Extract the (X, Y) coordinate from the center of the cell holding the provided text.  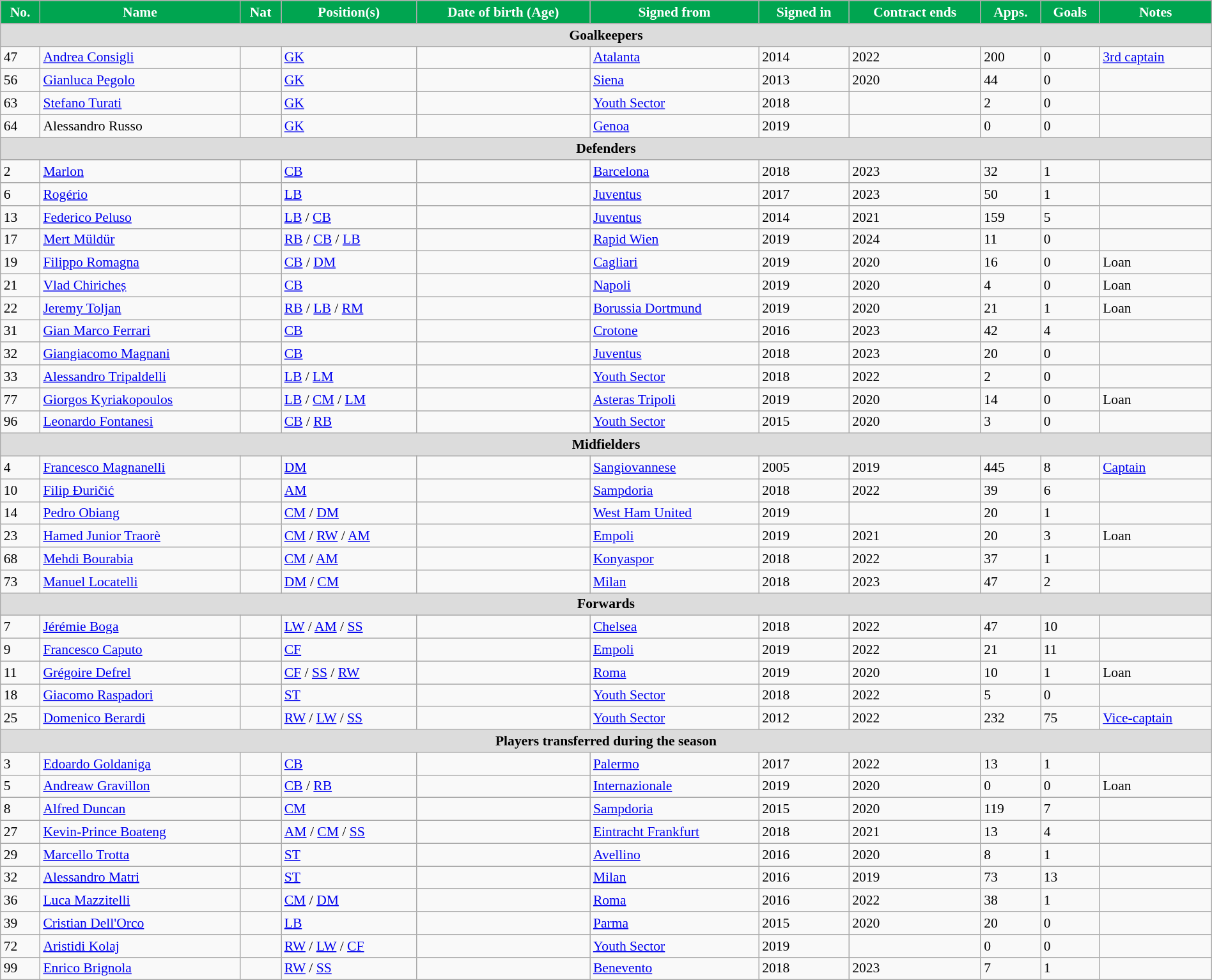
LB / CM / LM (349, 400)
Alfred Duncan (139, 809)
RW / LW / SS (349, 719)
CM / AM (349, 559)
Alessandro Tripaldelli (139, 377)
Federico Peluso (139, 217)
96 (20, 422)
Genoa (674, 126)
Francesco Caputo (139, 650)
Edoardo Goldaniga (139, 764)
CF (349, 650)
Mehdi Bourabia (139, 559)
Name (139, 12)
Andrea Consigli (139, 58)
Borussia Dortmund (674, 308)
Giacomo Raspadori (139, 696)
445 (1010, 468)
Domenico Berardi (139, 719)
Vlad Chiricheș (139, 286)
LB / LM (349, 377)
232 (1010, 719)
Rapid Wien (674, 240)
2005 (804, 468)
33 (20, 377)
Palermo (674, 764)
Filippo Romagna (139, 263)
3rd captain (1156, 58)
Giorgos Kyriakopoulos (139, 400)
29 (20, 855)
Manuel Locatelli (139, 582)
CB / DM (349, 263)
99 (20, 968)
Midfielders (606, 445)
56 (20, 81)
159 (1010, 217)
Aristidi Kolaj (139, 946)
17 (20, 240)
No. (20, 12)
CM / RW / AM (349, 536)
72 (20, 946)
Kevin-Prince Boateng (139, 832)
Grégoire Defrel (139, 673)
CF / SS / RW (349, 673)
Nat (260, 12)
Signed in (804, 12)
Vice-captain (1156, 719)
2013 (804, 81)
Crotone (674, 331)
Marcello Trotta (139, 855)
2024 (915, 240)
27 (20, 832)
Contract ends (915, 12)
Parma (674, 923)
Gian Marco Ferrari (139, 331)
64 (20, 126)
AM (349, 490)
Gianluca Pegolo (139, 81)
LB / CB (349, 217)
Atalanta (674, 58)
Position(s) (349, 12)
DM / CM (349, 582)
RB / LB / RM (349, 308)
Avellino (674, 855)
Signed from (674, 12)
Filip Đuričić (139, 490)
AM / CM / SS (349, 832)
Internazionale (674, 786)
RW / LW / CF (349, 946)
Apps. (1010, 12)
Giangiacomo Magnani (139, 354)
22 (20, 308)
Hamed Junior Traorè (139, 536)
Asteras Tripoli (674, 400)
Stefano Turati (139, 104)
DM (349, 468)
LW / AM / SS (349, 627)
68 (20, 559)
Alessandro Matri (139, 878)
Notes (1156, 12)
Leonardo Fontanesi (139, 422)
Rogério (139, 194)
Marlon (139, 172)
Napoli (674, 286)
42 (1010, 331)
Luca Mazzitelli (139, 901)
31 (20, 331)
Date of birth (Age) (504, 12)
RW / SS (349, 968)
Francesco Magnanelli (139, 468)
Benevento (674, 968)
44 (1010, 81)
36 (20, 901)
16 (1010, 263)
Sangiovannese (674, 468)
Chelsea (674, 627)
25 (20, 719)
2012 (804, 719)
Cagliari (674, 263)
West Ham United (674, 513)
Pedro Obiang (139, 513)
Defenders (606, 149)
RB / CB / LB (349, 240)
Jeremy Toljan (139, 308)
200 (1010, 58)
Forwards (606, 604)
Barcelona (674, 172)
50 (1010, 194)
Enrico Brignola (139, 968)
37 (1010, 559)
18 (20, 696)
23 (20, 536)
Siena (674, 81)
Alessandro Russo (139, 126)
CM (349, 809)
Captain (1156, 468)
Jérémie Boga (139, 627)
9 (20, 650)
77 (20, 400)
38 (1010, 901)
Andreaw Gravillon (139, 786)
19 (20, 263)
119 (1010, 809)
Mert Müldür (139, 240)
Goalkeepers (606, 35)
Players transferred during the season (606, 741)
Goals (1070, 12)
75 (1070, 719)
63 (20, 104)
Konyaspor (674, 559)
Eintracht Frankfurt (674, 832)
Cristian Dell'Orco (139, 923)
